Provide the (X, Y) coordinate of the cell's center where the given text is located.  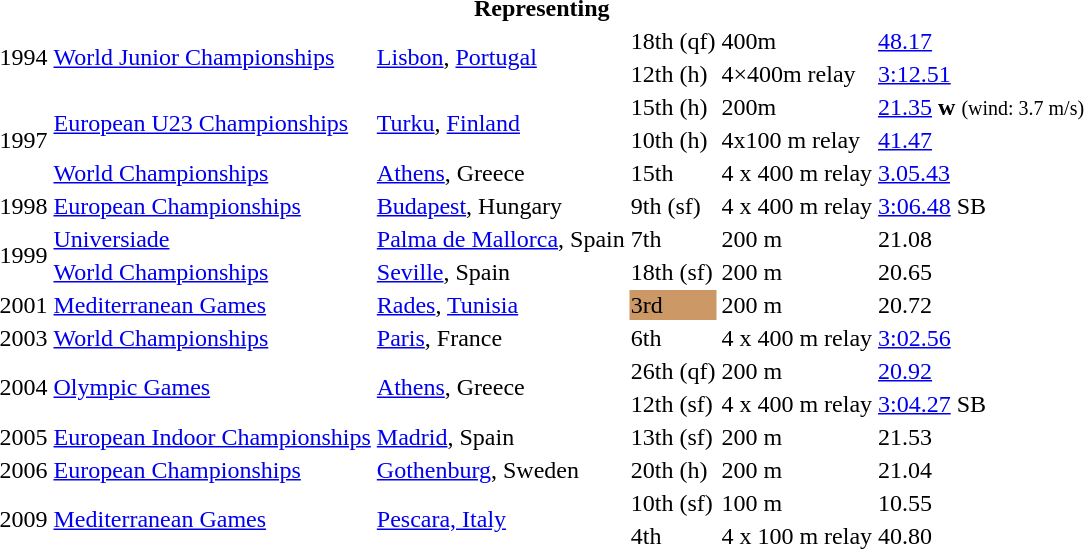
18th (sf) (673, 272)
Olympic Games (212, 388)
18th (qf) (673, 41)
100 m (797, 503)
Gothenburg, Sweden (500, 470)
15th (673, 173)
400m (797, 41)
200m (797, 107)
26th (qf) (673, 371)
Rades, Tunisia (500, 305)
10th (sf) (673, 503)
Seville, Spain (500, 272)
4x100 m relay (797, 140)
4×400m relay (797, 74)
Turku, Finland (500, 124)
World Junior Championships (212, 58)
European U23 Championships (212, 124)
Budapest, Hungary (500, 206)
Mediterranean Games (212, 305)
10th (h) (673, 140)
European Indoor Championships (212, 437)
6th (673, 338)
20th (h) (673, 470)
7th (673, 239)
Madrid, Spain (500, 437)
15th (h) (673, 107)
13th (sf) (673, 437)
12th (h) (673, 74)
Universiade (212, 239)
3rd (673, 305)
Palma de Mallorca, Spain (500, 239)
12th (sf) (673, 404)
9th (sf) (673, 206)
Lisbon, Portugal (500, 58)
Paris, France (500, 338)
